Pinpoint the cell where the given text exists, returning its [x, y] midpoint coordinate. 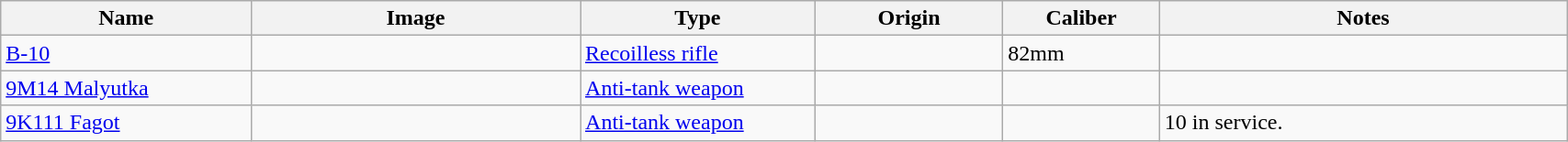
Notes [1363, 18]
Caliber [1081, 18]
Image [416, 18]
Origin [909, 18]
10 in service. [1363, 123]
B-10 [127, 53]
9M14 Malyutka [127, 88]
Name [127, 18]
82mm [1081, 53]
Type [698, 18]
9K111 Fagot [127, 123]
Recoilless rifle [698, 53]
